Output the [x, y] coordinate of the center of the cell containing the given text.  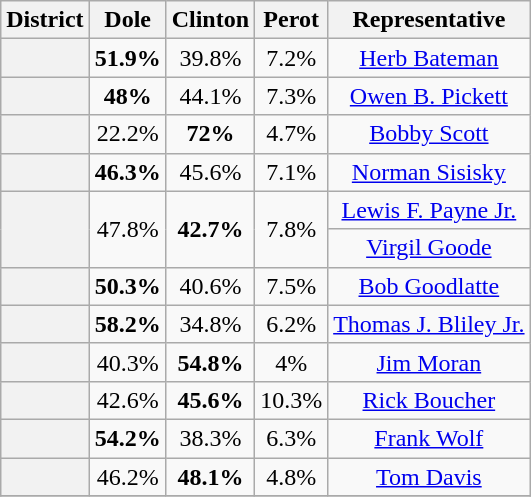
Bob Goodlatte [429, 286]
Virgil Goode [429, 248]
54.8% [210, 362]
7.1% [292, 172]
Perot [292, 20]
Dole [128, 20]
4.8% [292, 477]
47.8% [128, 229]
7.8% [292, 229]
7.2% [292, 58]
48.1% [210, 477]
42.6% [128, 400]
10.3% [292, 400]
Owen B. Pickett [429, 96]
46.2% [128, 477]
Frank Wolf [429, 438]
Rick Boucher [429, 400]
7.5% [292, 286]
Clinton [210, 20]
Lewis F. Payne Jr. [429, 210]
40.6% [210, 286]
39.8% [210, 58]
54.2% [128, 438]
Norman Sisisky [429, 172]
Jim Moran [429, 362]
4% [292, 362]
District [45, 20]
Bobby Scott [429, 134]
6.2% [292, 324]
46.3% [128, 172]
50.3% [128, 286]
72% [210, 134]
58.2% [128, 324]
22.2% [128, 134]
Herb Bateman [429, 58]
7.3% [292, 96]
4.7% [292, 134]
Thomas J. Bliley Jr. [429, 324]
42.7% [210, 229]
Tom Davis [429, 477]
51.9% [128, 58]
34.8% [210, 324]
44.1% [210, 96]
Representative [429, 20]
40.3% [128, 362]
38.3% [210, 438]
48% [128, 96]
6.3% [292, 438]
